Pinpoint the cell where the given text exists, returning its (X, Y) midpoint coordinate. 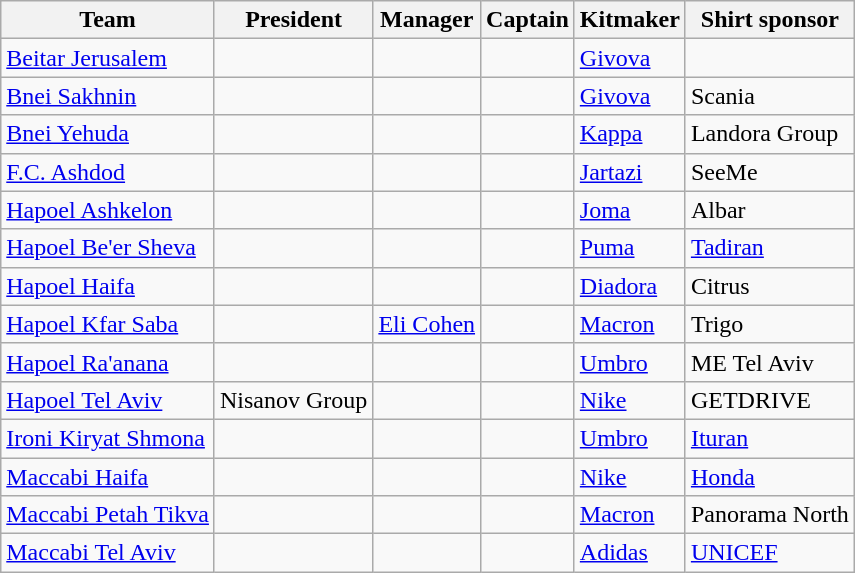
Captain (528, 20)
Manager (427, 20)
ME Tel Aviv (770, 362)
Hapoel Ra'anana (108, 362)
Honda (770, 477)
President (293, 20)
Adidas (630, 553)
Ironi Kiryat Shmona (108, 438)
Beitar Jerusalem (108, 58)
Trigo (770, 324)
Hapoel Haifa (108, 286)
Maccabi Petah Tikva (108, 515)
Bnei Sakhnin (108, 96)
Joma (630, 210)
Albar (770, 210)
Maccabi Haifa (108, 477)
Team (108, 20)
GETDRIVE (770, 400)
Diadora (630, 286)
Nisanov Group (293, 400)
Shirt sponsor (770, 20)
Landora Group (770, 134)
Panorama North (770, 515)
Hapoel Kfar Saba (108, 324)
Hapoel Tel Aviv (108, 400)
Hapoel Be'er Sheva (108, 248)
Kappa (630, 134)
Eli Cohen (427, 324)
Hapoel Ashkelon (108, 210)
UNICEF (770, 553)
Jartazi (630, 172)
Citrus (770, 286)
Maccabi Tel Aviv (108, 553)
Bnei Yehuda (108, 134)
Scania (770, 96)
Kitmaker (630, 20)
Tadiran (770, 248)
Ituran (770, 438)
SeeMe (770, 172)
F.C. Ashdod (108, 172)
Puma (630, 248)
